Search for the cell housing the specified text and yield its (X, Y) center coordinate. 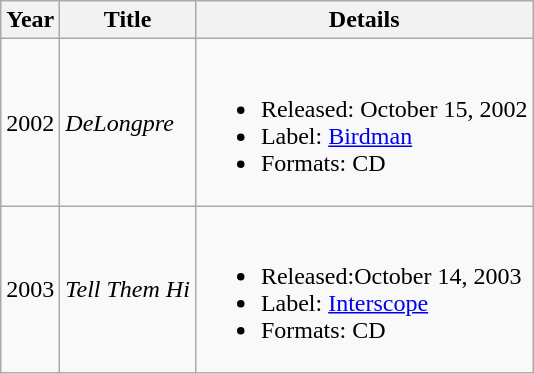
Title (128, 20)
DeLongpre (128, 122)
Tell Them Hi (128, 290)
2002 (30, 122)
Year (30, 20)
Released: October 15, 2002Label: BirdmanFormats: CD (364, 122)
Details (364, 20)
Released:October 14, 2003Label: InterscopeFormats: CD (364, 290)
2003 (30, 290)
